For the text-containing cell, return its midpoint in [x, y] coordinate format. 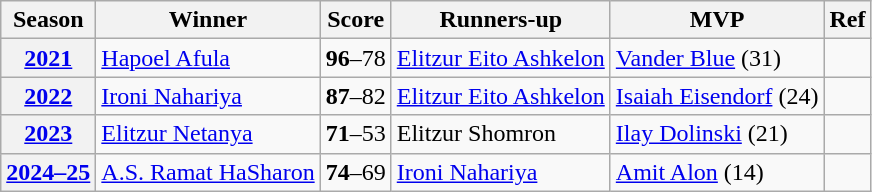
2024–25 [48, 172]
2021 [48, 58]
Season [48, 20]
Isaiah Eisendorf (24) [717, 96]
Hapoel Afula [208, 58]
MVP [717, 20]
2022 [48, 96]
Ref [848, 20]
2023 [48, 134]
96–78 [356, 58]
Elitzur Shomron [500, 134]
Winner [208, 20]
87–82 [356, 96]
Amit Alon (14) [717, 172]
Ilay Dolinski (21) [717, 134]
Vander Blue (31) [717, 58]
71–53 [356, 134]
Score [356, 20]
74–69 [356, 172]
Elitzur Netanya [208, 134]
Runners-up [500, 20]
A.S. Ramat HaSharon [208, 172]
